Detect which cell encompasses the target text, then output its [X, Y] center coordinate. 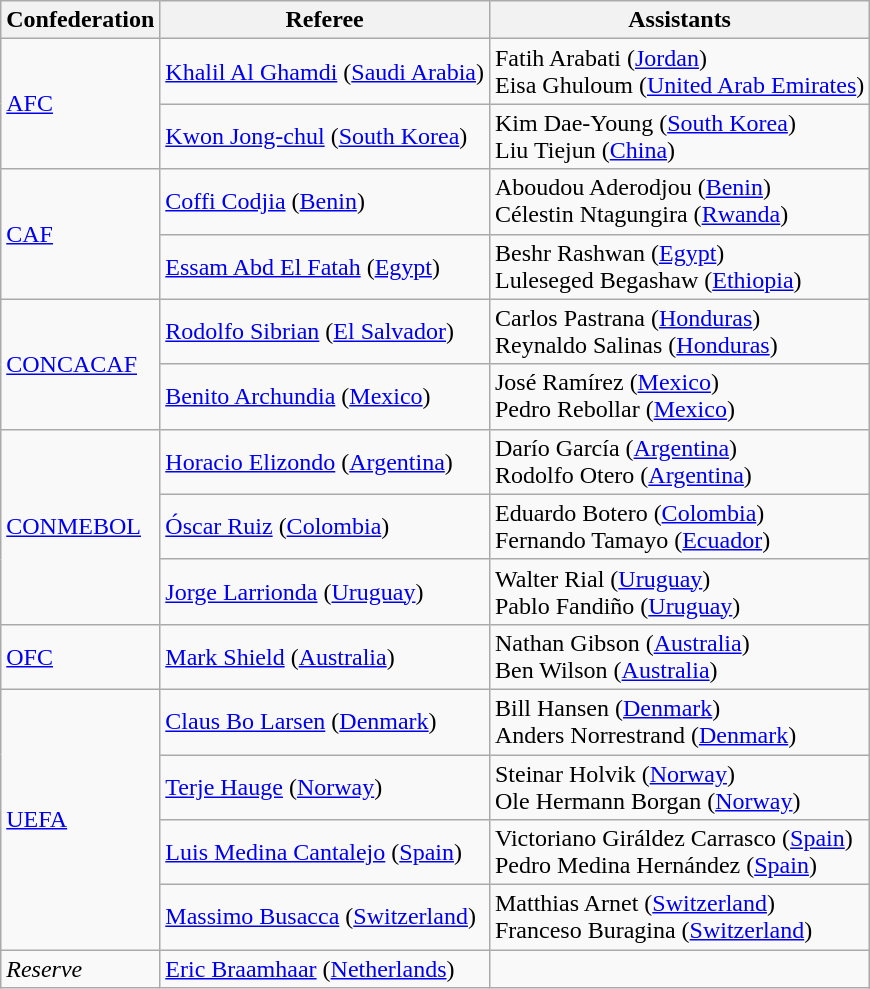
Matthias Arnet (Switzerland)Franceso Buragina (Switzerland) [679, 918]
Bill Hansen (Denmark)Anders Norrestrand (Denmark) [679, 722]
Beshr Rashwan (Egypt)Luleseged Begashaw (Ethiopia) [679, 266]
Fatih Arabati (Jordan)Eisa Ghuloum (United Arab Emirates) [679, 72]
Victoriano Giráldez Carrasco (Spain)Pedro Medina Hernández (Spain) [679, 852]
Eduardo Botero (Colombia)Fernando Tamayo (Ecuador) [679, 526]
UEFA [80, 819]
Khalil Al Ghamdi (Saudi Arabia) [325, 72]
Darío García (Argentina)Rodolfo Otero (Argentina) [679, 462]
Kwon Jong-chul (South Korea) [325, 136]
CONMEBOL [80, 526]
OFC [80, 656]
Confederation [80, 20]
Steinar Holvik (Norway)Ole Hermann Borgan (Norway) [679, 786]
Kim Dae-Young (South Korea)Liu Tiejun (China) [679, 136]
José Ramírez (Mexico)Pedro Rebollar (Mexico) [679, 396]
Jorge Larrionda (Uruguay) [325, 592]
Walter Rial (Uruguay)Pablo Fandiño (Uruguay) [679, 592]
CONCACAF [80, 364]
Referee [325, 20]
Coffi Codjia (Benin) [325, 202]
Nathan Gibson (Australia)Ben Wilson (Australia) [679, 656]
Mark Shield (Australia) [325, 656]
Reserve [80, 969]
Horacio Elizondo (Argentina) [325, 462]
Claus Bo Larsen (Denmark) [325, 722]
Terje Hauge (Norway) [325, 786]
Massimo Busacca (Switzerland) [325, 918]
AFC [80, 104]
Assistants [679, 20]
Carlos Pastrana (Honduras)Reynaldo Salinas (Honduras) [679, 332]
Óscar Ruiz (Colombia) [325, 526]
Benito Archundia (Mexico) [325, 396]
Rodolfo Sibrian (El Salvador) [325, 332]
CAF [80, 234]
Essam Abd El Fatah (Egypt) [325, 266]
Luis Medina Cantalejo (Spain) [325, 852]
Eric Braamhaar (Netherlands) [325, 969]
Aboudou Aderodjou (Benin)Célestin Ntagungira (Rwanda) [679, 202]
